Determine the (X, Y) coordinate at the center of the cell enclosing the given text.  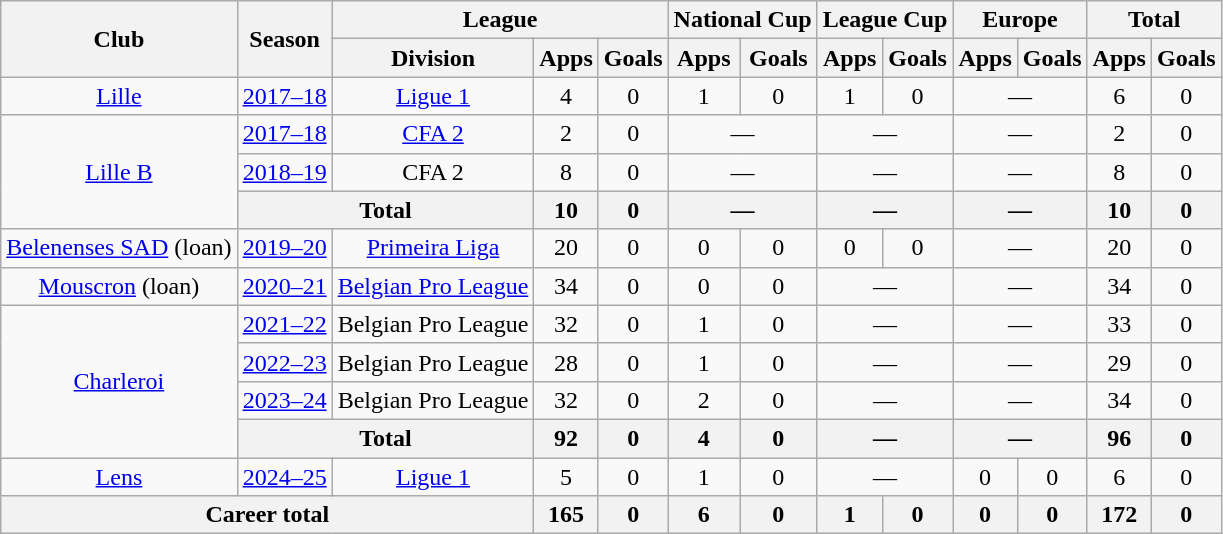
2024–25 (284, 477)
2019–20 (284, 248)
Primeira Liga (433, 248)
Lille B (119, 172)
29 (1119, 362)
96 (1119, 438)
92 (566, 438)
Career total (268, 515)
165 (566, 515)
Mouscron (loan) (119, 286)
172 (1119, 515)
Season (284, 39)
2022–23 (284, 362)
Division (433, 58)
2023–24 (284, 400)
League Cup (885, 20)
Europe (1020, 20)
2021–22 (284, 324)
28 (566, 362)
2020–21 (284, 286)
Lens (119, 477)
33 (1119, 324)
Club (119, 39)
League (500, 20)
2018–19 (284, 172)
Belenenses SAD (loan) (119, 248)
National Cup (742, 20)
Lille (119, 96)
5 (566, 477)
Charleroi (119, 381)
